Search for the cell housing the specified text and yield its (X, Y) center coordinate. 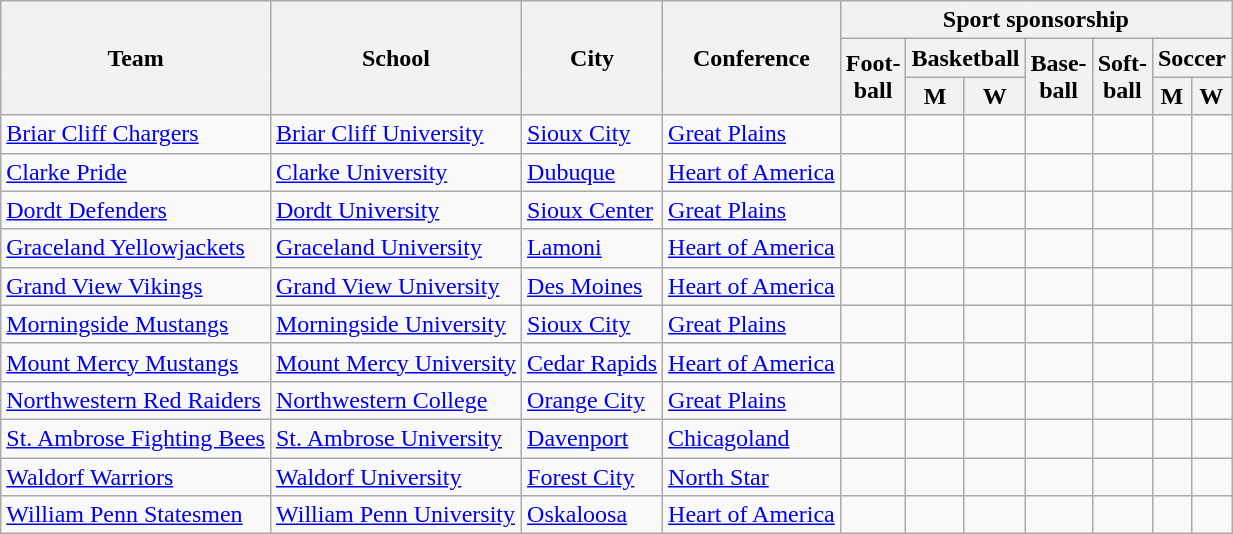
Clarke University (396, 172)
Chicagoland (752, 438)
Sioux Center (592, 210)
Soccer (1192, 58)
Grand View University (396, 286)
Waldorf University (396, 477)
Cedar Rapids (592, 362)
William Penn University (396, 515)
Dubuque (592, 172)
North Star (752, 477)
William Penn Statesmen (136, 515)
City (592, 58)
Orange City (592, 400)
Graceland Yellowjackets (136, 248)
Morningside Mustangs (136, 324)
Mount Mercy University (396, 362)
Briar Cliff Chargers (136, 134)
St. Ambrose University (396, 438)
Soft-ball (1122, 77)
Grand View Vikings (136, 286)
Foot-ball (873, 77)
Dordt Defenders (136, 210)
Northwestern College (396, 400)
Forest City (592, 477)
Base-ball (1058, 77)
School (396, 58)
Lamoni (592, 248)
Mount Mercy Mustangs (136, 362)
Clarke Pride (136, 172)
St. Ambrose Fighting Bees (136, 438)
Team (136, 58)
Morningside University (396, 324)
Sport sponsorship (1036, 20)
Graceland University (396, 248)
Davenport (592, 438)
Conference (752, 58)
Des Moines (592, 286)
Briar Cliff University (396, 134)
Dordt University (396, 210)
Waldorf Warriors (136, 477)
Northwestern Red Raiders (136, 400)
Basketball (966, 58)
Oskaloosa (592, 515)
